Find where the given text appears and provide that cell's center as [x, y] coordinate. 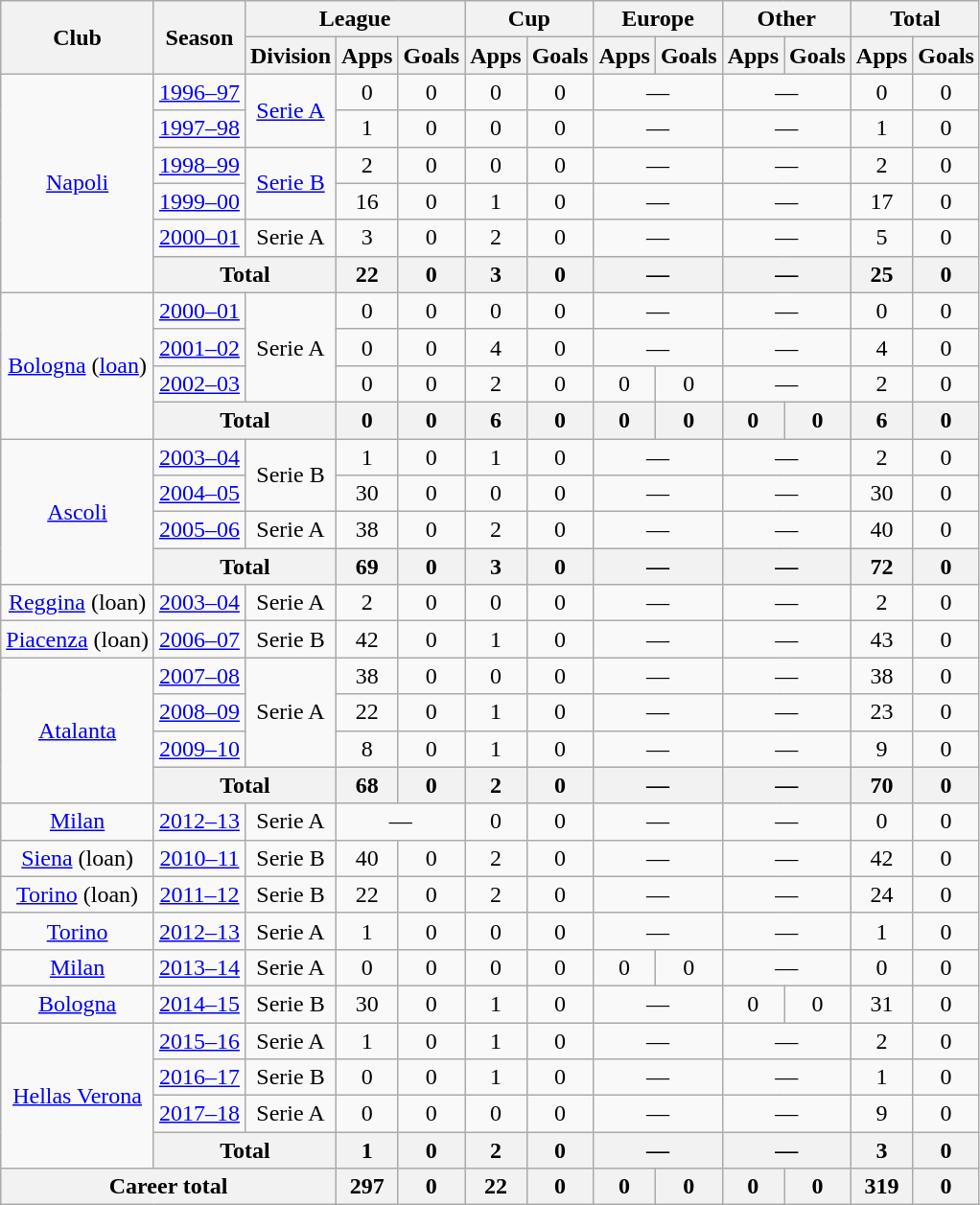
2014–15 [199, 1004]
17 [881, 201]
23 [881, 712]
69 [367, 567]
2011–12 [199, 894]
319 [881, 1187]
16 [367, 201]
Piacenza (loan) [78, 639]
2013–14 [199, 967]
8 [367, 749]
25 [881, 274]
Cup [529, 19]
297 [367, 1187]
2002–03 [199, 383]
2010–11 [199, 858]
2007–08 [199, 676]
2009–10 [199, 749]
72 [881, 567]
Division [290, 56]
Napoli [78, 183]
1998–99 [199, 165]
2001–02 [199, 347]
5 [881, 238]
Career total [169, 1187]
24 [881, 894]
1999–00 [199, 201]
2008–09 [199, 712]
43 [881, 639]
Torino (loan) [78, 894]
Bologna [78, 1004]
2004–05 [199, 494]
1996–97 [199, 92]
1997–98 [199, 128]
2005–06 [199, 530]
Other [786, 19]
2006–07 [199, 639]
Atalanta [78, 730]
2016–17 [199, 1078]
Torino [78, 931]
2017–18 [199, 1114]
Ascoli [78, 512]
League [355, 19]
Club [78, 37]
Season [199, 37]
68 [367, 785]
Europe [658, 19]
31 [881, 1004]
Bologna (loan) [78, 365]
Siena (loan) [78, 858]
Hellas Verona [78, 1095]
70 [881, 785]
Reggina (loan) [78, 603]
2015–16 [199, 1040]
